Locate the cell with the specified text and output its [x, y] center coordinate. 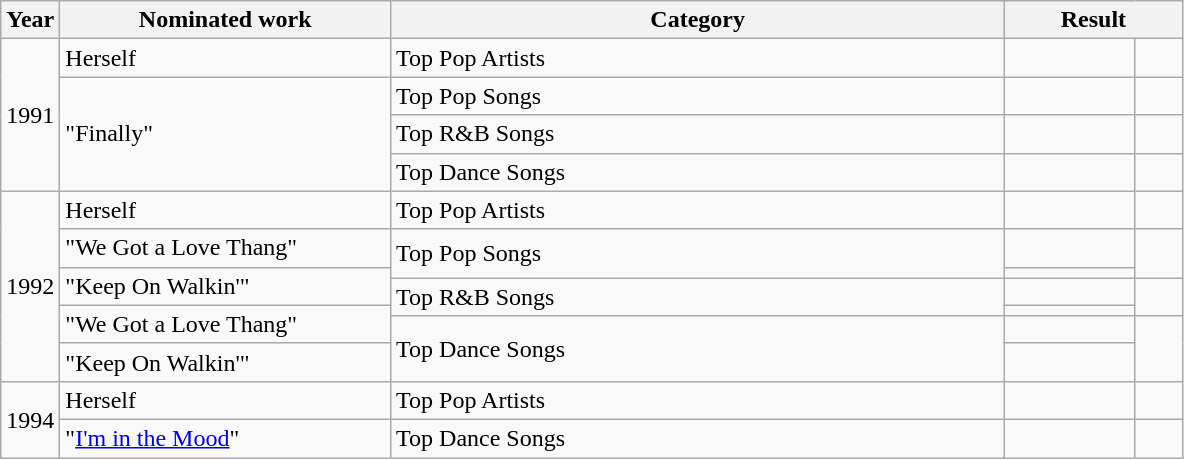
Year [30, 20]
1991 [30, 115]
"I'm in the Mood" [226, 438]
1994 [30, 419]
"Finally" [226, 134]
Category [698, 20]
1992 [30, 286]
Result [1094, 20]
Nominated work [226, 20]
